Pinpoint the cell where the given text exists, returning its [X, Y] midpoint coordinate. 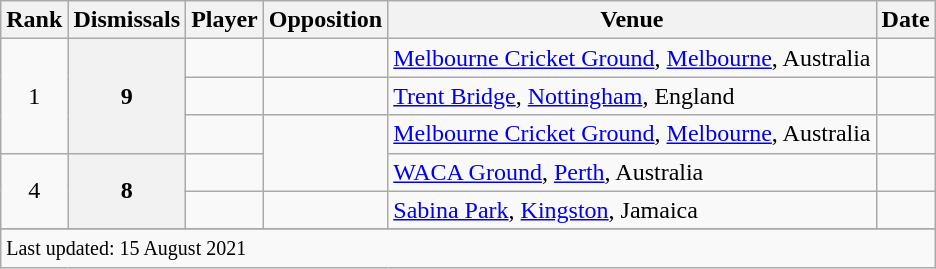
Dismissals [127, 20]
Last updated: 15 August 2021 [468, 248]
Date [906, 20]
1 [34, 96]
Player [225, 20]
WACA Ground, Perth, Australia [632, 172]
Opposition [325, 20]
9 [127, 96]
Trent Bridge, Nottingham, England [632, 96]
8 [127, 191]
Rank [34, 20]
Venue [632, 20]
Sabina Park, Kingston, Jamaica [632, 210]
4 [34, 191]
